Locate the cell with the specified text and output its (X, Y) center coordinate. 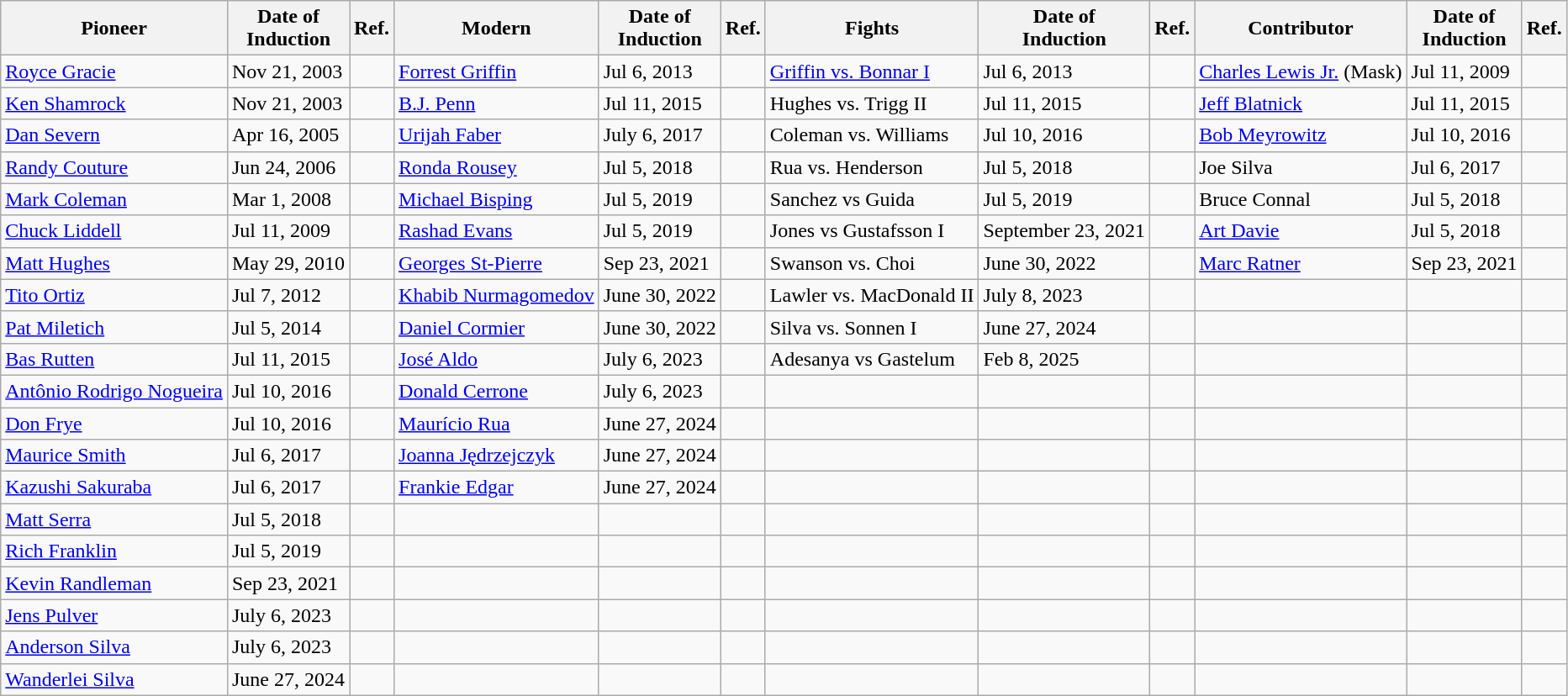
Pat Miletich (114, 327)
July 8, 2023 (1064, 295)
Jones vs Gustafsson I (872, 231)
Silva vs. Sonnen I (872, 327)
Sanchez vs Guida (872, 199)
Bob Meyrowitz (1301, 135)
Jun 24, 2006 (288, 167)
September 23, 2021 (1064, 231)
Randy Couture (114, 167)
Jul 7, 2012 (288, 295)
Anderson Silva (114, 647)
Fights (872, 29)
Pioneer (114, 29)
Kazushi Sakuraba (114, 488)
Michael Bisping (497, 199)
Adesanya vs Gastelum (872, 359)
B.J. Penn (497, 103)
Daniel Cormier (497, 327)
Contributor (1301, 29)
Urijah Faber (497, 135)
Joanna Jędrzejczyk (497, 456)
Matt Hughes (114, 263)
Maurício Rua (497, 423)
Lawler vs. MacDonald II (872, 295)
Khabib Nurmagomedov (497, 295)
Don Frye (114, 423)
Donald Cerrone (497, 391)
Hughes vs. Trigg II (872, 103)
July 6, 2017 (659, 135)
Royce Gracie (114, 71)
Wanderlei Silva (114, 679)
Modern (497, 29)
Swanson vs. Choi (872, 263)
Frankie Edgar (497, 488)
Rashad Evans (497, 231)
Antônio Rodrigo Nogueira (114, 391)
Art Davie (1301, 231)
Tito Ortiz (114, 295)
José Aldo (497, 359)
Ken Shamrock (114, 103)
Ronda Rousey (497, 167)
Bruce Connal (1301, 199)
Coleman vs. Williams (872, 135)
Bas Rutten (114, 359)
Jens Pulver (114, 615)
Kevin Randleman (114, 583)
Mark Coleman (114, 199)
Rich Franklin (114, 551)
Mar 1, 2008 (288, 199)
Joe Silva (1301, 167)
Apr 16, 2005 (288, 135)
Rua vs. Henderson (872, 167)
Maurice Smith (114, 456)
Jeff Blatnick (1301, 103)
Dan Severn (114, 135)
Jul 5, 2014 (288, 327)
Griffin vs. Bonnar I (872, 71)
Forrest Griffin (497, 71)
Matt Serra (114, 519)
Chuck Liddell (114, 231)
May 29, 2010 (288, 263)
Charles Lewis Jr. (Mask) (1301, 71)
Marc Ratner (1301, 263)
Feb 8, 2025 (1064, 359)
Georges St-Pierre (497, 263)
